Capture the cell that displays the provided text and extract its [X, Y] central coordinate. 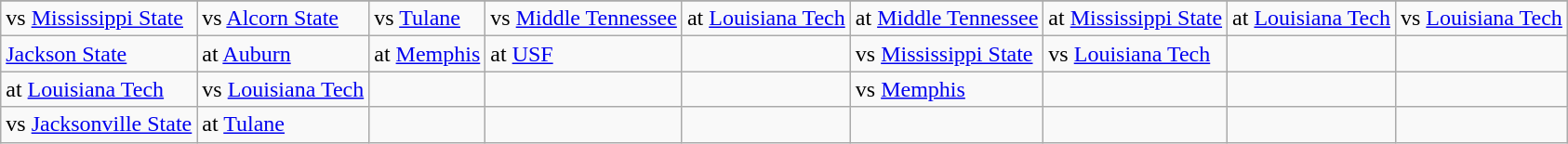
at USF [584, 54]
at Tulane [283, 124]
vs Jacksonville State [99, 124]
at Mississippi State [1136, 19]
at Auburn [283, 54]
Jackson State [99, 54]
vs Alcorn State [283, 19]
vs Memphis [947, 89]
vs Middle Tennessee [584, 19]
at Middle Tennessee [947, 19]
at Memphis [428, 54]
vs Tulane [428, 19]
